Pinpoint the cell where the given text exists, returning its [X, Y] midpoint coordinate. 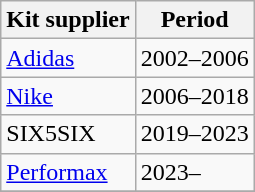
2019–2023 [194, 134]
SIX5SIX [68, 134]
Period [194, 20]
Kit supplier [68, 20]
2023– [194, 172]
Nike [68, 96]
Adidas [68, 58]
Performax [68, 172]
2006–2018 [194, 96]
2002–2006 [194, 58]
